Extract the (x, y) coordinate from the center of the cell holding the provided text.  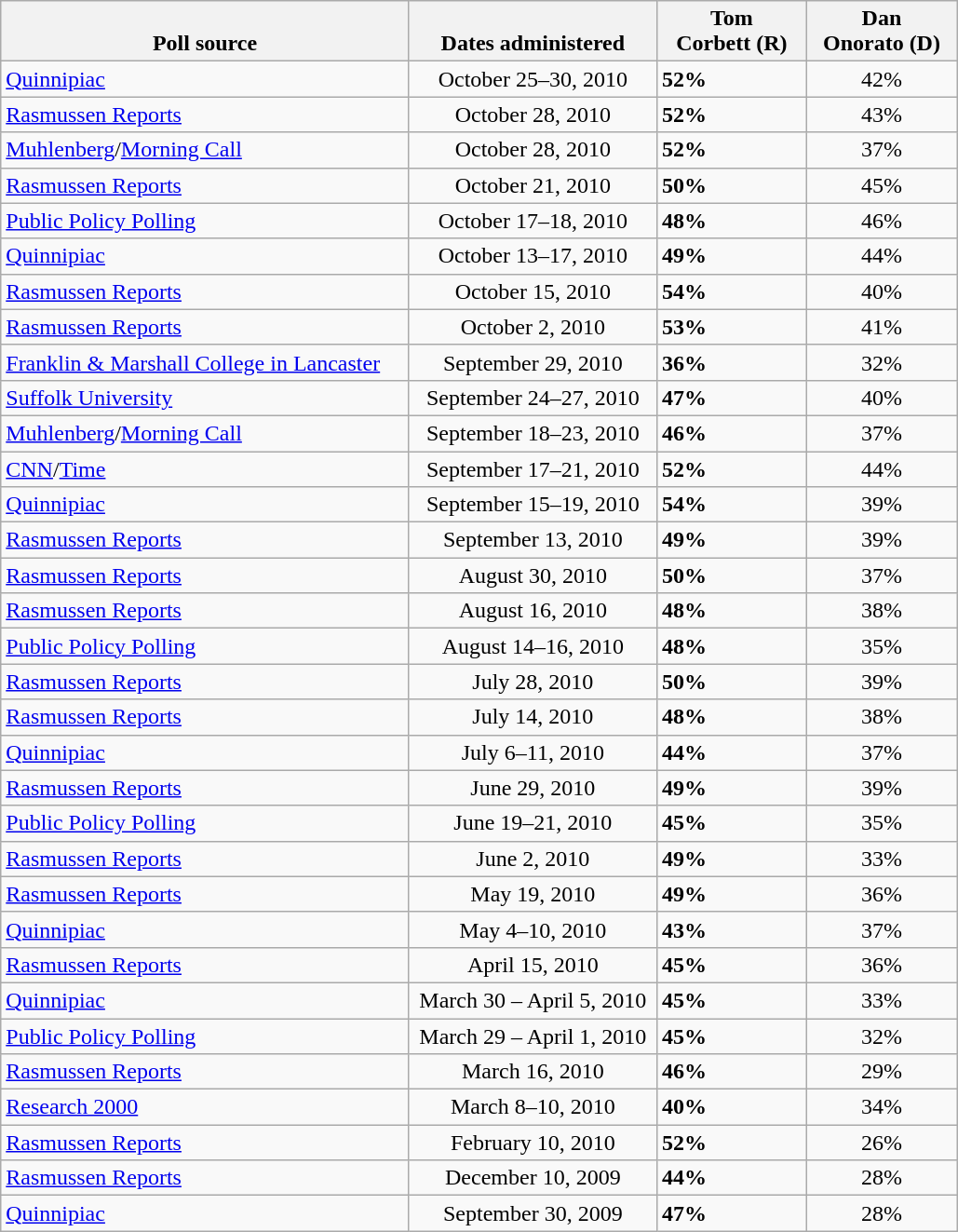
June 2, 2010 (533, 859)
July 28, 2010 (533, 682)
September 24–27, 2010 (533, 398)
Research 2000 (205, 1107)
August 16, 2010 (533, 611)
41% (881, 327)
August 14–16, 2010 (533, 646)
March 16, 2010 (533, 1072)
Dates administered (533, 32)
September 18–23, 2010 (533, 433)
29% (881, 1072)
June 29, 2010 (533, 788)
Poll source (205, 32)
September 30, 2009 (533, 1213)
July 14, 2010 (533, 717)
October 2, 2010 (533, 327)
October 25–30, 2010 (533, 79)
TomCorbett (R) (732, 32)
April 15, 2010 (533, 965)
October 17–18, 2010 (533, 221)
October 13–17, 2010 (533, 256)
March 8–10, 2010 (533, 1107)
September 17–21, 2010 (533, 468)
34% (881, 1107)
June 19–21, 2010 (533, 823)
September 15–19, 2010 (533, 505)
March 29 – April 1, 2010 (533, 1036)
53% (732, 327)
May 4–10, 2010 (533, 929)
Franklin & Marshall College in Lancaster (205, 362)
CNN/Time (205, 468)
DanOnorato (D) (881, 32)
July 6–11, 2010 (533, 752)
42% (881, 79)
Suffolk University (205, 398)
26% (881, 1143)
September 29, 2010 (533, 362)
August 30, 2010 (533, 575)
October 15, 2010 (533, 291)
October 21, 2010 (533, 185)
February 10, 2010 (533, 1143)
December 10, 2009 (533, 1178)
March 30 – April 5, 2010 (533, 1000)
May 19, 2010 (533, 894)
September 13, 2010 (533, 540)
